Identify which cell holds the provided text, then report its (x, y) central coordinate. 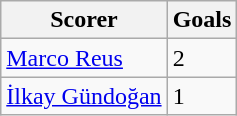
1 (202, 96)
Goals (202, 20)
Marco Reus (84, 58)
Scorer (84, 20)
2 (202, 58)
İlkay Gündoğan (84, 96)
